Detect which cell encompasses the target text, then output its (X, Y) center coordinate. 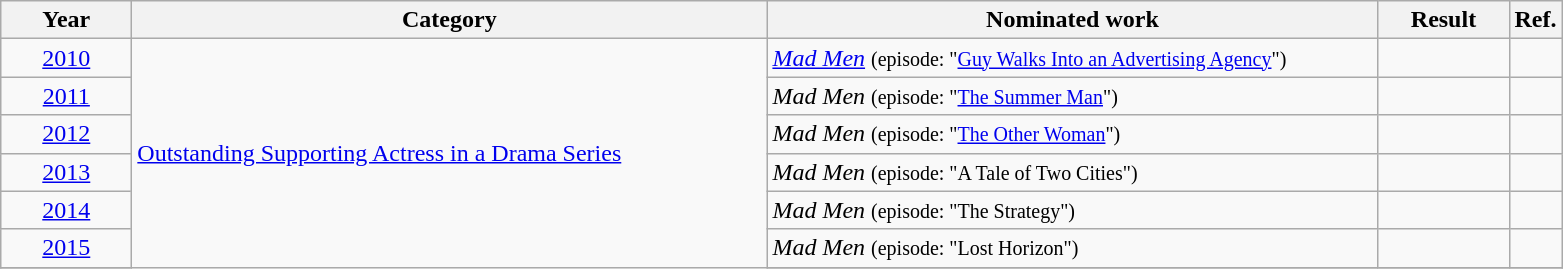
2010 (66, 58)
2013 (66, 172)
Mad Men (episode: "Lost Horizon") (1072, 248)
Mad Men (episode: "The Other Woman") (1072, 134)
Mad Men (episode: "Guy Walks Into an Advertising Agency") (1072, 58)
2015 (66, 248)
Nominated work (1072, 20)
Outstanding Supporting Actress in a Drama Series (450, 153)
Mad Men (episode: "The Summer Man") (1072, 96)
2012 (66, 134)
2011 (66, 96)
Ref. (1536, 20)
Result (1444, 20)
Category (450, 20)
Year (66, 20)
2014 (66, 210)
Mad Men (episode: "The Strategy") (1072, 210)
Mad Men (episode: "A Tale of Two Cities") (1072, 172)
